Return the (x, y) coordinate for the center point of the cell that contains the specified text.  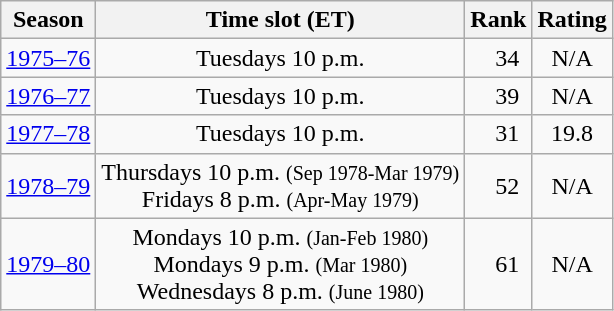
61 (498, 264)
Season (48, 20)
19.8 (572, 134)
1977–78 (48, 134)
1978–79 (48, 186)
Time slot (ET) (280, 20)
1976–77 (48, 96)
1975–76 (48, 58)
Mondays 10 p.m. (Jan-Feb 1980)Mondays 9 p.m. (Mar 1980)Wednesdays 8 p.m. (June 1980) (280, 264)
52 (498, 186)
Rank (498, 20)
Thursdays 10 p.m. (Sep 1978-Mar 1979)Fridays 8 p.m. (Apr-May 1979) (280, 186)
39 (498, 96)
31 (498, 134)
34 (498, 58)
Rating (572, 20)
1979–80 (48, 264)
